Identify which cell holds the provided text, then report its [x, y] central coordinate. 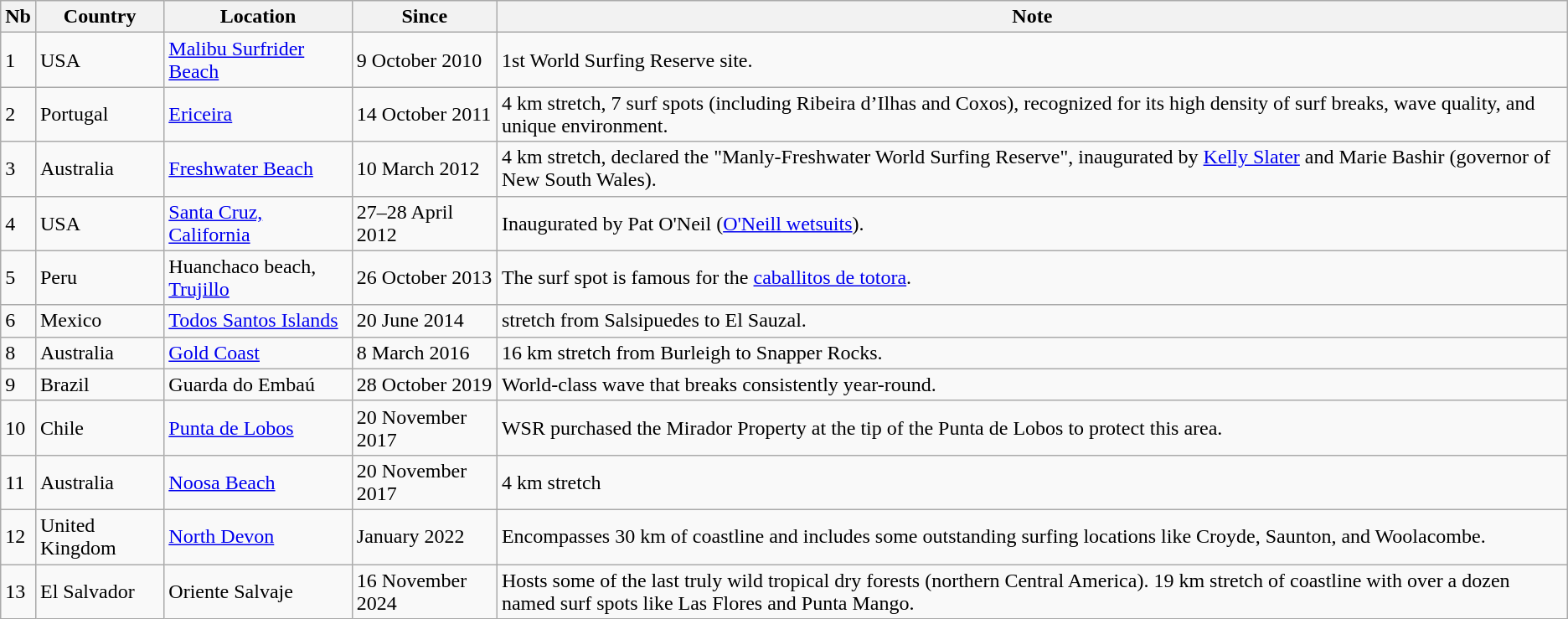
4 km stretch [1032, 482]
28 October 2019 [424, 384]
United Kingdom [99, 536]
Location [258, 17]
Chile [99, 427]
Noosa Beach [258, 482]
10 March 2012 [424, 169]
Malibu Surfrider Beach [258, 60]
Ericeira [258, 114]
8 [18, 353]
January 2022 [424, 536]
16 km stretch from Burleigh to Snapper Rocks. [1032, 353]
Gold Coast [258, 353]
Country [99, 17]
Guarda do Embaú [258, 384]
1st World Surfing Reserve site. [1032, 60]
2 [18, 114]
4 [18, 223]
4 km stretch, declared the "Manly-Freshwater World Surfing Reserve", inaugurated by Kelly Slater and Marie Bashir (governor of New South Wales). [1032, 169]
12 [18, 536]
9 October 2010 [424, 60]
6 [18, 321]
Huanchaco beach, Trujillo [258, 278]
Peru [99, 278]
11 [18, 482]
Brazil [99, 384]
Inaugurated by Pat O'Neil (O'Neill wetsuits). [1032, 223]
Todos Santos Islands [258, 321]
Mexico [99, 321]
Santa Cruz, California [258, 223]
Encompasses 30 km of coastline and includes some outstanding surfing locations like Croyde, Saunton, and Woolacombe. [1032, 536]
Note [1032, 17]
North Devon [258, 536]
Freshwater Beach [258, 169]
World-class wave that breaks consistently year-round. [1032, 384]
8 March 2016 [424, 353]
Oriente Salvaje [258, 591]
20 June 2014 [424, 321]
10 [18, 427]
27–28 April 2012 [424, 223]
3 [18, 169]
WSR purchased the Mirador Property at the tip of the Punta de Lobos to protect this area. [1032, 427]
The surf spot is famous for the caballitos de totora. [1032, 278]
Since [424, 17]
1 [18, 60]
Nb [18, 17]
13 [18, 591]
Portugal [99, 114]
stretch from Salsipuedes to El Sauzal. [1032, 321]
El Salvador [99, 591]
Punta de Lobos [258, 427]
9 [18, 384]
14 October 2011 [424, 114]
5 [18, 278]
16 November 2024 [424, 591]
26 October 2013 [424, 278]
